Provide the [x, y] coordinate of the cell's center where the given text is located.  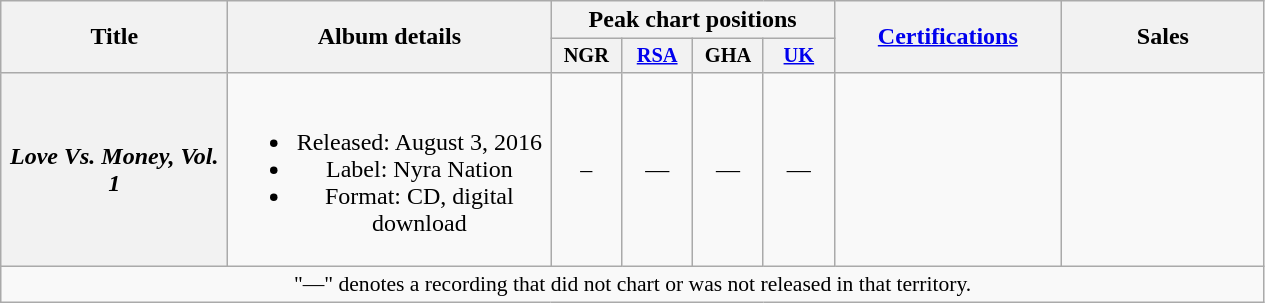
Released: August 3, 2016Label: Nyra NationFormat: CD, digital download [390, 169]
UK [798, 56]
RSA [658, 56]
Album details [390, 37]
Sales [1162, 37]
GHA [728, 56]
Title [114, 37]
NGR [586, 56]
Peak chart positions [692, 20]
– [586, 169]
"—" denotes a recording that did not chart or was not released in that territory. [633, 285]
Certifications [948, 37]
Love Vs. Money, Vol. 1 [114, 169]
